Locate the cell with the specified text and output its (x, y) center coordinate. 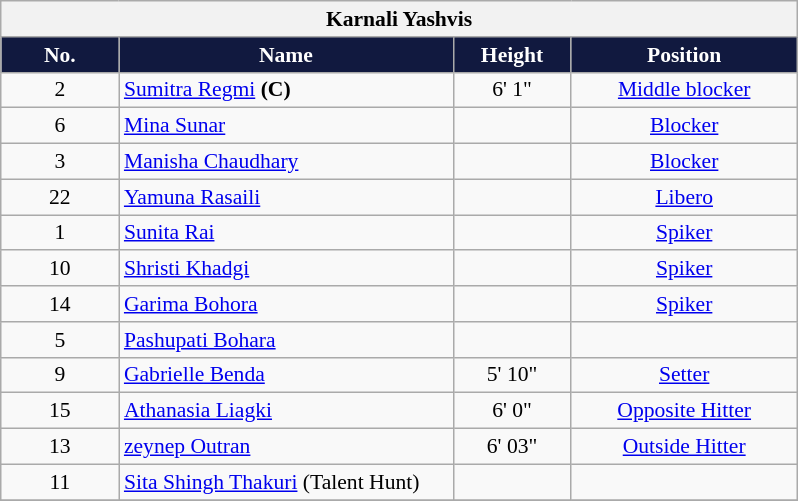
Gabrielle Benda (286, 375)
6 (60, 126)
No. (60, 55)
5' 10" (512, 375)
5 (60, 340)
2 (60, 90)
Name (286, 55)
Outside Hitter (684, 447)
6' 0" (512, 411)
1 (60, 233)
9 (60, 375)
15 (60, 411)
Sumitra Regmi (C) (286, 90)
Sita Shingh Thakuri (Talent Hunt) (286, 482)
Yamuna Rasaili (286, 197)
Sunita Rai (286, 233)
Position (684, 55)
Manisha Chaudhary (286, 162)
Athanasia Liagki (286, 411)
Pashupati Bohara (286, 340)
6' 03" (512, 447)
Mina Sunar (286, 126)
22 (60, 197)
Height (512, 55)
Karnali Yashvis (399, 19)
14 (60, 304)
13 (60, 447)
Opposite Hitter (684, 411)
10 (60, 269)
zeynep Outran (286, 447)
Shristi Khadgi (286, 269)
6' 1" (512, 90)
Setter (684, 375)
Garima Bohora (286, 304)
Middle blocker (684, 90)
3 (60, 162)
11 (60, 482)
Libero (684, 197)
